Output the (x, y) coordinate of the center of the cell containing the given text.  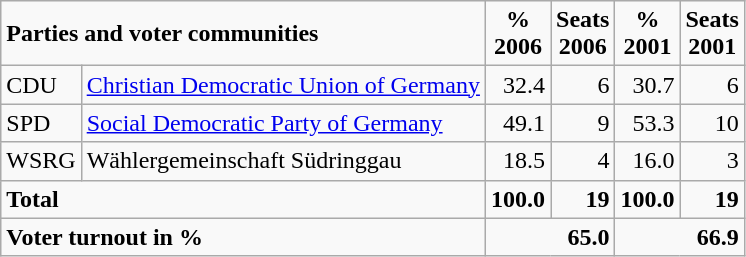
3 (712, 161)
%2001 (648, 34)
CDU (41, 85)
16.0 (648, 161)
Voter turnout in % (244, 237)
9 (583, 123)
32.4 (518, 85)
WSRG (41, 161)
18.5 (518, 161)
49.1 (518, 123)
Seats2006 (583, 34)
30.7 (648, 85)
%2006 (518, 34)
Christian Democratic Union of Germany (283, 85)
SPD (41, 123)
Seats2001 (712, 34)
4 (583, 161)
Wählergemeinschaft Südringgau (283, 161)
Parties and voter communities (244, 34)
53.3 (648, 123)
Social Democratic Party of Germany (283, 123)
66.9 (680, 237)
Total (244, 199)
65.0 (550, 237)
10 (712, 123)
